Output the (x, y) coordinate of the center of the cell containing the given text.  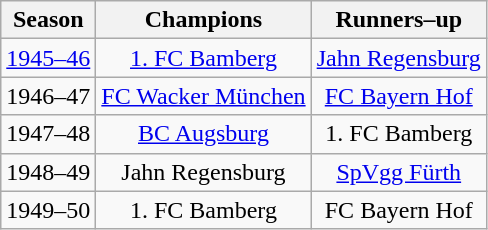
1947–48 (48, 134)
SpVgg Fürth (398, 172)
Runners–up (398, 20)
Season (48, 20)
1948–49 (48, 172)
Champions (204, 20)
FC Wacker München (204, 96)
BC Augsburg (204, 134)
1945–46 (48, 58)
1949–50 (48, 210)
1946–47 (48, 96)
